Search for the cell housing the specified text and yield its [x, y] center coordinate. 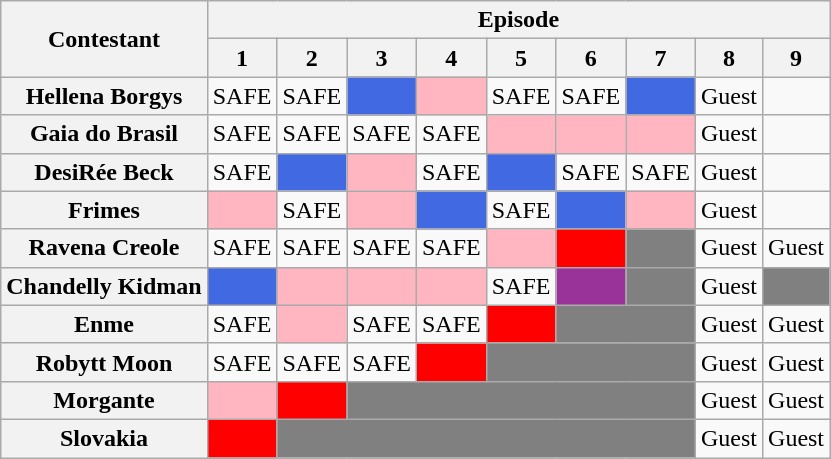
6 [591, 58]
7 [661, 58]
DesiRée Beck [104, 172]
Ravena Creole [104, 248]
Robytt Moon [104, 362]
Morgante [104, 400]
Episode [518, 20]
Enme [104, 324]
Gaia do Brasil [104, 134]
Contestant [104, 39]
8 [728, 58]
1 [242, 58]
2 [312, 58]
5 [521, 58]
9 [796, 58]
3 [382, 58]
Hellena Borgys [104, 96]
Chandelly Kidman [104, 286]
4 [451, 58]
Frimes [104, 210]
Slovakia [104, 438]
